Return [X, Y] of the center of cell containing provided text 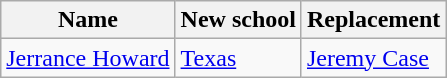
Replacement [373, 20]
Texas [238, 58]
Name [88, 20]
Jerrance Howard [88, 58]
Jeremy Case [373, 58]
New school [238, 20]
